Determine the (X, Y) coordinate at the center of the cell enclosing the given text.  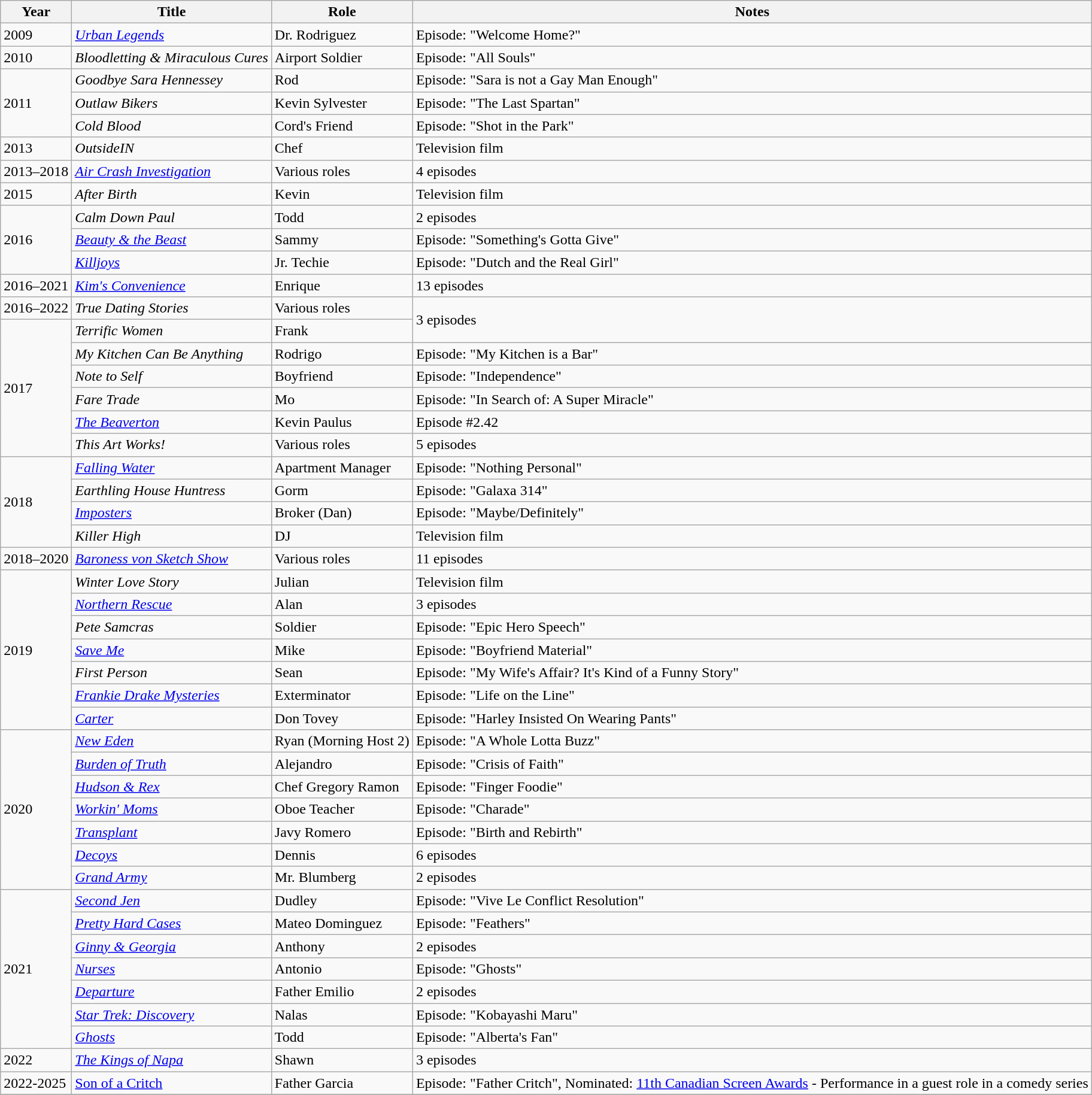
2018–2020 (36, 559)
Enrique (342, 286)
Dennis (342, 855)
Earthling House Huntress (171, 490)
Episode: "Independence" (752, 377)
Episode: "Dutch and the Real Girl" (752, 262)
Julian (342, 581)
Episode: "Alberta's Fan" (752, 1038)
6 episodes (752, 855)
Sammy (342, 239)
Episode: "Birth and Rebirth" (752, 832)
Episode: "Shot in the Park" (752, 126)
Episode: "Welcome Home?" (752, 35)
Episode: "All Souls" (752, 57)
Cord's Friend (342, 126)
Pete Samcras (171, 627)
This Art Works! (171, 445)
Frankie Drake Mysteries (171, 696)
Exterminator (342, 696)
Episode: "Something's Gotta Give" (752, 239)
Episode: "Nothing Personal" (752, 468)
Beauty & the Beast (171, 239)
Mateo Dominguez (342, 923)
11 episodes (752, 559)
Father Emilio (342, 991)
Oboe Teacher (342, 809)
Workin' Moms (171, 809)
Chef Gregory Ramon (342, 787)
Episode: "Feathers" (752, 923)
Nurses (171, 969)
Grand Army (171, 878)
Airport Soldier (342, 57)
2013–2018 (36, 171)
Dr. Rodriguez (342, 35)
Don Tovey (342, 718)
2011 (36, 103)
2019 (36, 650)
Pretty Hard Cases (171, 923)
Air Crash Investigation (171, 171)
Burden of Truth (171, 764)
Jr. Techie (342, 262)
Role (342, 12)
Killer High (171, 536)
Killjoys (171, 262)
True Dating Stories (171, 308)
Episode: "Kobayashi Maru" (752, 1015)
Episode: "Finger Foodie" (752, 787)
Kevin (342, 194)
2022 (36, 1060)
Episode: "Harley Insisted On Wearing Pants" (752, 718)
2018 (36, 502)
Javy Romero (342, 832)
2013 (36, 148)
Falling Water (171, 468)
Frank (342, 331)
2016–2021 (36, 286)
Fare Trade (171, 399)
Ghosts (171, 1038)
Episode: "Ghosts" (752, 969)
Shawn (342, 1060)
Baroness von Sketch Show (171, 559)
Winter Love Story (171, 581)
Sean (342, 673)
Broker (Dan) (342, 513)
Year (36, 12)
Carter (171, 718)
Antonio (342, 969)
Outlaw Bikers (171, 103)
OutsideIN (171, 148)
Alejandro (342, 764)
Soldier (342, 627)
Episode: "Epic Hero Speech" (752, 627)
Episode: "Vive Le Conflict Resolution" (752, 900)
Hudson & Rex (171, 787)
2021 (36, 969)
13 episodes (752, 286)
Title (171, 12)
Episode #2.42 (752, 422)
Boyfriend (342, 377)
DJ (342, 536)
Episode: "Life on the Line" (752, 696)
2010 (36, 57)
2009 (36, 35)
Imposters (171, 513)
After Birth (171, 194)
New Eden (171, 741)
Kim's Convenience (171, 286)
Episode: "Maybe/Definitely" (752, 513)
2017 (36, 388)
Kevin Paulus (342, 422)
The Kings of Napa (171, 1060)
Mike (342, 650)
2016 (36, 239)
Rodrigo (342, 354)
Chef (342, 148)
Urban Legends (171, 35)
Son of a Critch (171, 1083)
Episode: "Father Critch", Nominated: 11th Canadian Screen Awards - Performance in a guest role in a comedy series (752, 1083)
2020 (36, 809)
2016–2022 (36, 308)
Episode: "The Last Spartan" (752, 103)
Dudley (342, 900)
Star Trek: Discovery (171, 1015)
Northern Rescue (171, 604)
Episode: "Sara is not a Gay Man Enough" (752, 80)
Save Me (171, 650)
The Beaverton (171, 422)
Apartment Manager (342, 468)
Departure (171, 991)
Calm Down Paul (171, 217)
Episode: "In Search of: A Super Miracle" (752, 399)
Episode: "Galaxa 314" (752, 490)
Mr. Blumberg (342, 878)
Nalas (342, 1015)
2022-2025 (36, 1083)
Note to Self (171, 377)
Rod (342, 80)
4 episodes (752, 171)
Father Garcia (342, 1083)
2015 (36, 194)
Terrific Women (171, 331)
Decoys (171, 855)
Episode: "A Whole Lotta Buzz" (752, 741)
Cold Blood (171, 126)
Anthony (342, 946)
Second Jen (171, 900)
Gorm (342, 490)
5 episodes (752, 445)
Episode: "Crisis of Faith" (752, 764)
Alan (342, 604)
Episode: "Charade" (752, 809)
Goodbye Sara Hennessey (171, 80)
Notes (752, 12)
Episode: "Boyfriend Material" (752, 650)
Kevin Sylvester (342, 103)
Mo (342, 399)
First Person (171, 673)
My Kitchen Can Be Anything (171, 354)
Transplant (171, 832)
Episode: "My Wife's Affair? It's Kind of a Funny Story" (752, 673)
Bloodletting & Miraculous Cures (171, 57)
Ryan (Morning Host 2) (342, 741)
Ginny & Georgia (171, 946)
Episode: "My Kitchen is a Bar" (752, 354)
